Scan for the cell matching the given text and deliver its (X, Y) coordinate at center. 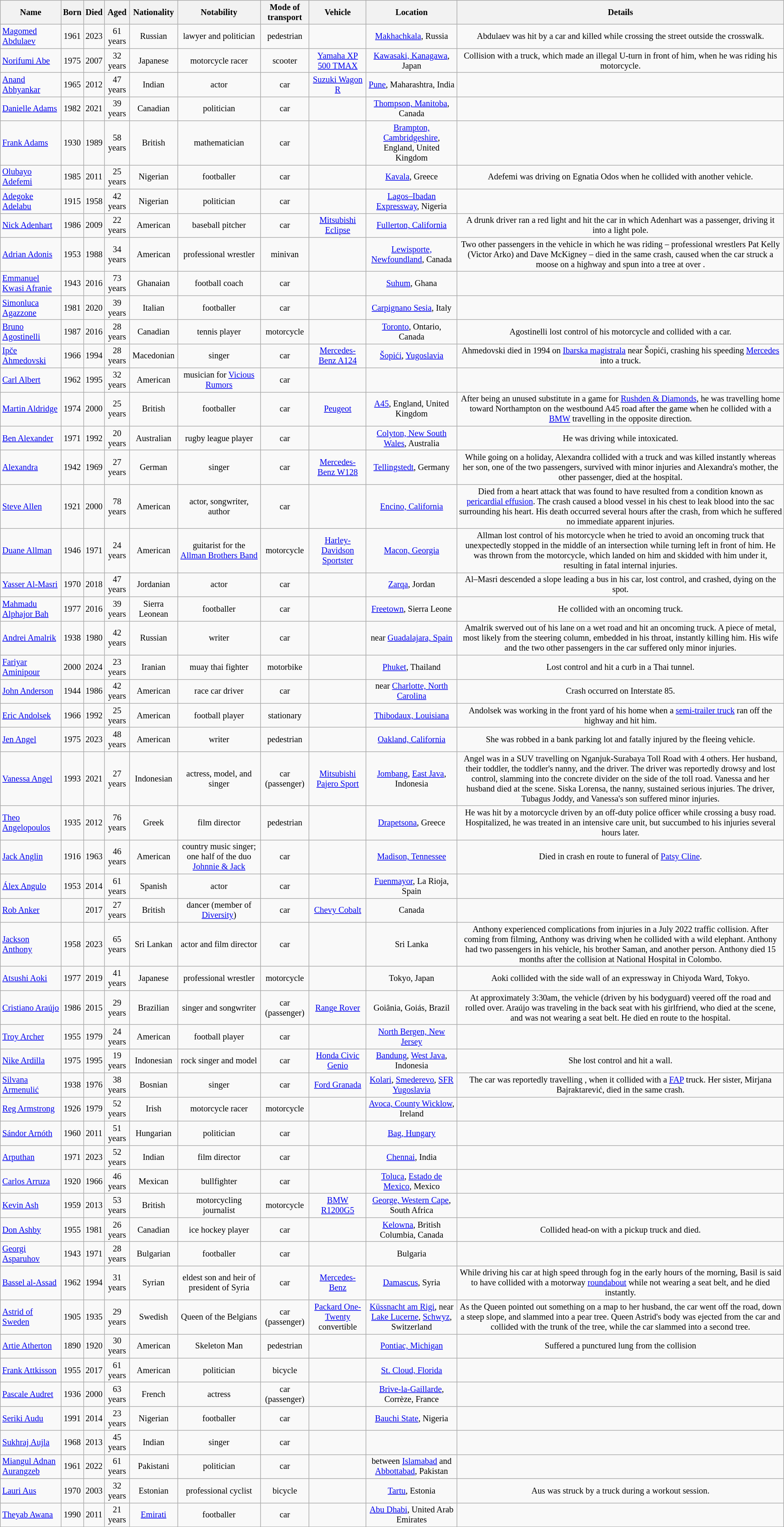
Jombang, East Java, Indonesia (411, 779)
76 years (117, 823)
Spanish (154, 886)
Frank Attkisson (31, 1370)
near Guadalajara, Spain (411, 638)
Mitsubishi Pajero Sport (337, 779)
73 years (117, 283)
Damascus, Syria (411, 1283)
tennis player (219, 332)
20 years (117, 438)
Pontiac, Michigan (411, 1346)
Thompson, Manitoba, Canada (411, 109)
Cristiano Araújo (31, 1008)
Collided head-on with a pickup truck and died. (621, 1230)
Goiânia, Goiás, Brazil (411, 1008)
Bruno Agostinelli (31, 332)
Encino, California (411, 506)
musician for Vicious Rumors (219, 380)
Aged (117, 12)
Steve Allen (31, 506)
baseball pitcher (219, 225)
Irish (154, 1109)
He collided with an oncoming truck. (621, 609)
Álex Angulo (31, 886)
Yasser Al-Masri (31, 585)
bullfighter (219, 1181)
Carlos Arruza (31, 1181)
Adefemi was driving on Egnatia Odos when he collided with another vehicle. (621, 177)
53 years (117, 1205)
Tokyo, Japan (411, 978)
Range Rover (337, 1008)
1916 (72, 857)
1915 (72, 201)
Tartu, Estonia (411, 1491)
Danielle Adams (31, 109)
professional cyclist (219, 1491)
Canada (411, 910)
Mahmadu Alphajor Bah (31, 609)
Kawasaki, Kanagawa, Japan (411, 61)
Fariyar Aminipour (31, 667)
2018 (94, 585)
1974 (72, 409)
Zarqa, Jordan (411, 585)
minivan (285, 254)
22 years (117, 225)
1959 (72, 1205)
German (154, 467)
dancer (member of Diversity) (219, 910)
Mercedes-Benz (337, 1283)
muay thai fighter (219, 667)
1982 (72, 109)
1993 (72, 779)
Vehicle (337, 12)
Australian (154, 438)
Brive-la-Gaillarde, Corrèze, France (411, 1394)
Lauri Aus (31, 1491)
38 years (117, 1085)
Honda Civic Genio (337, 1061)
actress (219, 1394)
2024 (94, 667)
1942 (72, 467)
Queen of the Belgians (219, 1317)
Andolsek was working in the front yard of his home when a semi-trailer truck ran off the highway and hit him. (621, 715)
1985 (72, 177)
1980 (94, 638)
1969 (94, 467)
1987 (72, 332)
Ipče Ahmedovski (31, 356)
41 years (117, 978)
Adrian Adonis (31, 254)
Magomed Abdulaev (31, 36)
Olubayo Adefemi (31, 177)
Emmanuel Kwasi Afranie (31, 283)
rugby league player (219, 438)
country music singer; one half of the duo Johnnie & Jack (219, 857)
Eric Andolsek (31, 715)
Sukhraj Aujla (31, 1443)
Astrid of Sweden (31, 1317)
Al–Masri descended a slope leading a bus in his car, lost control, and crashed, dying on the spot. (621, 585)
between Islamabad and Abbottabad, Pakistan (411, 1466)
Bassel al-Assad (31, 1283)
1960 (72, 1133)
Lagos–Ibadan Expressway, Nigeria (411, 201)
Küssnacht am Rigi, near Lake Lucerne, Schwyz, Switzerland (411, 1317)
Toluca, Estado de Mexico, Mexico (411, 1181)
Šopići, Yugoslavia (411, 356)
North Bergen, New Jersey (411, 1037)
lawyer and politician (219, 36)
rock singer and model (219, 1061)
1944 (72, 691)
Pakistani (154, 1466)
Ford Granada (337, 1085)
Atsushi Aoki (31, 978)
Kolari, Smederevo, SFR Yugoslavia (411, 1085)
Jackson Anthony (31, 944)
Mercedes-Benz W128 (337, 467)
45 years (117, 1443)
actress, model, and singer (219, 779)
Lost control and hit a curb in a Thai tunnel. (621, 667)
Carpignano Sesia, Italy (411, 308)
Alexandra (31, 467)
Bandung, West Java, Indonesia (411, 1061)
Bulgaria (411, 1254)
2020 (94, 308)
63 years (117, 1394)
Sri Lankan (154, 944)
French (154, 1394)
Born (72, 12)
Italian (154, 308)
Mode of transport (285, 12)
34 years (117, 254)
George, Western Cape, South Africa (411, 1205)
Abu Dhabi, United Arab Emirates (411, 1515)
1905 (72, 1317)
19 years (117, 1061)
Georgi Asparuhov (31, 1254)
Vanessa Angel (31, 779)
Estonian (154, 1491)
Suffered a punctured lung from the collision (621, 1346)
Theyab Awana (31, 1515)
Seriki Audu (31, 1418)
1968 (72, 1443)
Colyton, New South Wales, Australia (411, 438)
Bauchi State, Nigeria (411, 1418)
2009 (94, 225)
21 years (117, 1515)
The car was reportedly travelling , when it collided with a FAP truck. Her sister, Mirjana Bajraktarević, died in the same crash. (621, 1085)
Sri Lanka (411, 944)
Bosnian (154, 1085)
Emirati (154, 1515)
John Anderson (31, 691)
Fuenmayor, La Rioja, Spain (411, 886)
Packard One-Twenty convertible (337, 1317)
Freetown, Sierra Leone (411, 609)
Kelowna, British Columbia, Canada (411, 1230)
football coach (219, 283)
eldest son and heir of president of Syria (219, 1283)
1930 (72, 143)
2007 (94, 61)
Swedish (154, 1317)
Suhum, Ghana (411, 283)
Location (411, 12)
Nationality (154, 12)
actor and film director (219, 944)
Nike Ardilla (31, 1061)
Greek (154, 823)
near Charlotte, North Carolina (411, 691)
Aoki collided with the side wall of an expressway in Chiyoda Ward, Tokyo. (621, 978)
Bag, Hungary (411, 1133)
Mitsubishi Eclipse (337, 225)
Abdulaev was hit by a car and killed while crossing the street outside the crosswalk. (621, 36)
1946 (72, 551)
BMW R1200G5 (337, 1205)
51 years (117, 1133)
Brazilian (154, 1008)
Chevy Cobalt (337, 910)
Adegoke Adelabu (31, 201)
guitarist for the Allman Brothers Band (219, 551)
Macedonian (154, 356)
mathematician (219, 143)
Aus was struck by a truck during a workout session. (621, 1491)
Simonluca Agazzone (31, 308)
1890 (72, 1346)
1936 (72, 1394)
race car driver (219, 691)
Duane Allman (31, 551)
St. Cloud, Florida (411, 1370)
Martin Aldridge (31, 409)
Kavala, Greece (411, 177)
Harley-Davidson Sportster (337, 551)
Ghanaian (154, 283)
Pascale Audret (31, 1394)
Fullerton, California (411, 225)
Bulgarian (154, 1254)
Jen Angel (31, 739)
Don Ashby (31, 1230)
Suzuki Wagon R (337, 84)
78 years (117, 506)
26 years (117, 1230)
Kevin Ash (31, 1205)
Details (621, 12)
scooter (285, 61)
Avoca, County Wicklow, Ireland (411, 1109)
Iranian (154, 667)
Brampton, Cambridgeshire, England, United Kingdom (411, 143)
Theo Angelopoulos (31, 823)
1988 (94, 254)
2022 (94, 1466)
Pune, Maharashtra, India (411, 84)
Andrei Amalrik (31, 638)
1921 (72, 506)
Frank Adams (31, 143)
2003 (94, 1491)
Yamaha XP 500 TMAX (337, 61)
actor, songwriter, author (219, 506)
Sierra Leonean (154, 609)
Notability (219, 12)
Jack Anglin (31, 857)
motorcycling journalist (219, 1205)
Ahmedovski died in 1994 on Ibarska magistrala near Šopići, crashing his speeding Mercedes into a truck. (621, 356)
Carl Albert (31, 380)
Name (31, 12)
Artie Atherton (31, 1346)
Thibodaux, Louisiana (411, 715)
Macon, Georgia (411, 551)
1976 (94, 1085)
Oakland, California (411, 739)
1926 (72, 1109)
ice hockey player (219, 1230)
2019 (94, 978)
Sándor Arnóth (31, 1133)
Jordanian (154, 585)
Drapetsona, Greece (411, 823)
58 years (117, 143)
motorbike (285, 667)
Anand Abhyankar (31, 84)
Nick Adenhart (31, 225)
Phuket, Thailand (411, 667)
1991 (72, 1418)
Died (94, 12)
Norifumi Abe (31, 61)
Peugeot (337, 409)
1963 (94, 857)
Rob Anker (31, 910)
She lost control and hit a wall. (621, 1061)
singer and songwriter (219, 1008)
30 years (117, 1346)
Madison, Tennessee (411, 857)
Ben Alexander (31, 438)
Miangul Adnan Aurangzeb (31, 1466)
31 years (117, 1283)
Chennai, India (411, 1157)
He was driving while intoxicated. (621, 438)
Mercedes-Benz A124 (337, 356)
1965 (72, 84)
Hungarian (154, 1133)
Arputhan (31, 1157)
Died in crash en route to funeral of Patsy Cline. (621, 857)
Mexican (154, 1181)
Lewisporte, Newfoundland, Canada (411, 254)
stationary (285, 715)
48 years (117, 739)
Crash occurred on Interstate 85. (621, 691)
A45, England, United Kingdom (411, 409)
Silvana Armenulić (31, 1085)
Skeleton Man (219, 1346)
1990 (72, 1515)
Agostinelli lost control of his motorcycle and collided with a car. (621, 332)
She was robbed in a bank parking lot and fatally injured by the fleeing vehicle. (621, 739)
A drunk driver ran a red light and hit the car in which Adenhart was a passenger, driving it into a light pole. (621, 225)
Troy Archer (31, 1037)
2015 (94, 1008)
Syrian (154, 1283)
Makhachkala, Russia (411, 36)
65 years (117, 944)
Reg Armstrong (31, 1109)
Collision with a truck, which made an illegal U-turn in front of him, when he was riding his motorcycle. (621, 61)
1989 (94, 143)
Tellingstedt, Germany (411, 467)
Toronto, Ontario, Canada (411, 332)
